From the cell containing the given text, extract its center point as (x, y) coordinate. 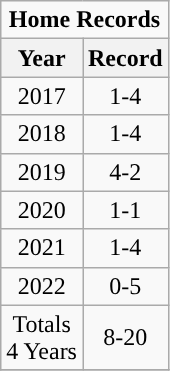
Year (42, 58)
Record (125, 58)
2018 (42, 134)
2019 (42, 172)
2021 (42, 248)
8-20 (125, 338)
0-5 (125, 286)
1-1 (125, 210)
2017 (42, 96)
2022 (42, 286)
Home Records (84, 20)
Totals4 Years (42, 338)
2020 (42, 210)
4-2 (125, 172)
